Scan for the cell matching the given text and deliver its (x, y) coordinate at center. 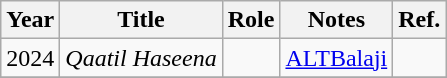
Year (30, 20)
Role (251, 20)
ALTBalaji (336, 58)
Ref. (420, 20)
Qaatil Haseena (141, 58)
2024 (30, 58)
Title (141, 20)
Notes (336, 20)
